Pinpoint the cell where the given text exists, returning its (x, y) midpoint coordinate. 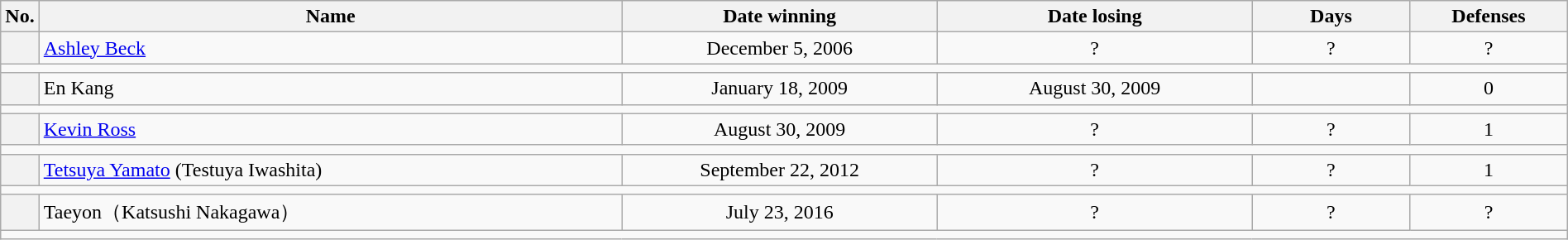
Ashley Beck (331, 48)
Kevin Ross (331, 129)
July 23, 2016 (779, 212)
December 5, 2006 (779, 48)
January 18, 2009 (779, 89)
0 (1489, 89)
Date winning (779, 17)
Tetsuya Yamato (Testuya Iwashita) (331, 170)
Date losing (1095, 17)
No. (20, 17)
September 22, 2012 (779, 170)
Name (331, 17)
Days (1331, 17)
Taeyon（Katsushi Nakagawa） (331, 212)
En Kang (331, 89)
Defenses (1489, 17)
